Find where the given text appears and provide that cell's center as [X, Y] coordinate. 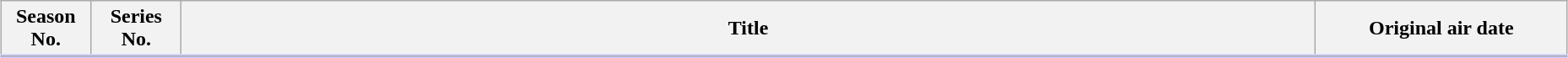
Title [748, 29]
Season No. [46, 29]
Series No. [137, 29]
Original air date [1441, 29]
